Determine the (x, y) coordinate at the center of the cell enclosing the given text.  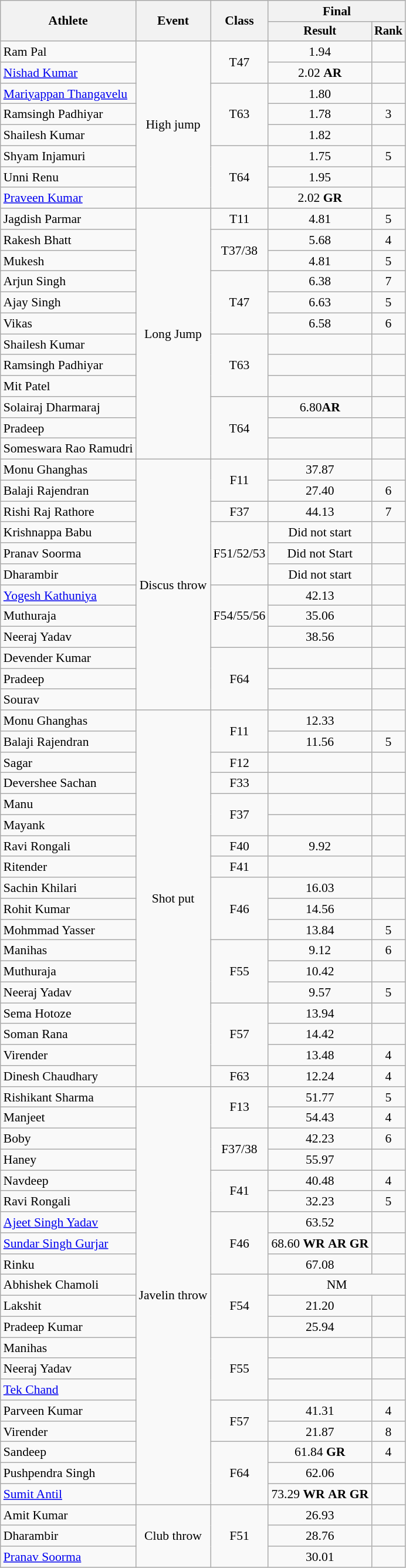
Arjun Singh (68, 282)
Ritender (68, 867)
37.87 (320, 470)
2.02 AR (320, 73)
6.58 (320, 324)
Class (239, 21)
61.84 GR (320, 1452)
Pushpendra Singh (68, 1474)
Shyam Injamuri (68, 157)
1.94 (320, 52)
32.23 (320, 1202)
Long Jump (172, 334)
68.60 WR AR GR (320, 1243)
Rank (388, 32)
Unni Renu (68, 177)
Krishnappa Babu (68, 533)
F54/55/56 (239, 616)
Did not Start (320, 553)
41.31 (320, 1411)
F51/52/53 (239, 554)
5.68 (320, 240)
F51 (239, 1536)
Someswara Rao Ramudri (68, 449)
F37/38 (239, 1149)
High jump (172, 124)
40.48 (320, 1181)
Rishi Raj Rathore (68, 512)
Vikas (68, 324)
Navdeep (68, 1181)
44.13 (320, 512)
Rinku (68, 1265)
Club throw (172, 1536)
28.76 (320, 1536)
1.80 (320, 94)
Mohmmad Yasser (68, 930)
Rakesh Bhatt (68, 240)
67.08 (320, 1265)
Sagar (68, 763)
8 (388, 1432)
10.42 (320, 972)
Ajeet Singh Yadav (68, 1222)
27.40 (320, 491)
F63 (239, 1076)
54.43 (320, 1118)
Lakshit (68, 1306)
Abhishek Chamoli (68, 1285)
62.06 (320, 1474)
Praveen Kumar (68, 198)
Mit Patel (68, 386)
Result (320, 32)
F12 (239, 763)
Solairaj Dharmaraj (68, 407)
63.52 (320, 1222)
F40 (239, 846)
Devender Kumar (68, 658)
6.63 (320, 303)
Parveen Kumar (68, 1411)
Soman Rana (68, 1035)
14.42 (320, 1035)
13.48 (320, 1055)
51.77 (320, 1097)
Dinesh Chaudhary (68, 1076)
2.02 GR (320, 198)
T11 (239, 219)
3 (388, 114)
13.94 (320, 1013)
42.13 (320, 596)
Nishad Kumar (68, 73)
35.06 (320, 616)
NM (337, 1285)
6.38 (320, 282)
Sachin Khilari (68, 888)
Sundar Singh Gurjar (68, 1243)
Mariyappan Thangavelu (68, 94)
6.80AR (320, 407)
F54 (239, 1306)
Mukesh (68, 261)
26.93 (320, 1515)
Tek Chand (68, 1390)
9.57 (320, 993)
16.03 (320, 888)
Shot put (172, 898)
Ram Pal (68, 52)
Javelin throw (172, 1296)
Ajay Singh (68, 303)
25.94 (320, 1327)
Manu (68, 805)
F33 (239, 783)
21.20 (320, 1306)
9.92 (320, 846)
Sumit Antil (68, 1495)
T37/38 (239, 250)
13.84 (320, 930)
73.29 WR AR GR (320, 1495)
14.56 (320, 909)
Devershee Sachan (68, 783)
Final (337, 11)
Rishikant Sharma (68, 1097)
Jagdish Parmar (68, 219)
Manjeet (68, 1118)
Rohit Kumar (68, 909)
12.33 (320, 721)
42.23 (320, 1139)
1.78 (320, 114)
1.75 (320, 157)
38.56 (320, 637)
Boby (68, 1139)
Athlete (68, 21)
30.01 (320, 1557)
F13 (239, 1108)
55.97 (320, 1160)
12.24 (320, 1076)
11.56 (320, 742)
21.87 (320, 1432)
Yogesh Kathuniya (68, 596)
Sourav (68, 700)
Mayank (68, 826)
Pradeep Kumar (68, 1327)
Haney (68, 1160)
Sema Hotoze (68, 1013)
Event (172, 21)
1.82 (320, 136)
Sandeep (68, 1452)
Discus throw (172, 585)
9.12 (320, 951)
Amit Kumar (68, 1515)
1.95 (320, 177)
